Output the (x, y) coordinate of the center of the cell containing the given text.  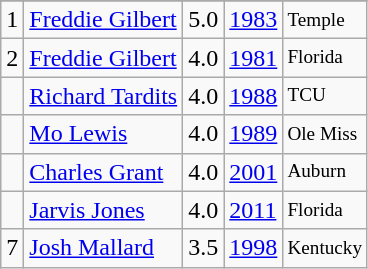
Ole Miss (325, 134)
Mo Lewis (104, 134)
Auburn (325, 172)
Richard Tardits (104, 96)
2011 (254, 210)
3.5 (204, 248)
Kentucky (325, 248)
1983 (254, 20)
Josh Mallard (104, 248)
2 (12, 58)
TCU (325, 96)
7 (12, 248)
1989 (254, 134)
1988 (254, 96)
2001 (254, 172)
Temple (325, 20)
1 (12, 20)
1981 (254, 58)
Jarvis Jones (104, 210)
1998 (254, 248)
5.0 (204, 20)
Charles Grant (104, 172)
